Search for the cell housing the specified text and yield its [x, y] center coordinate. 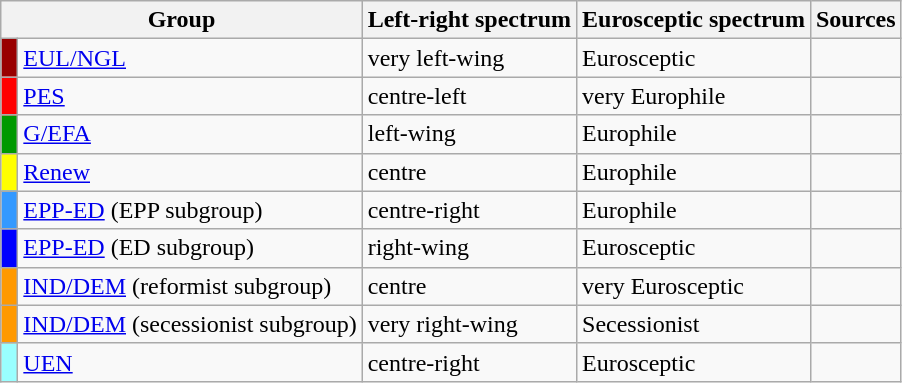
Left-right spectrum [469, 20]
right-wing [469, 248]
centre-left [469, 96]
Sources [856, 20]
PES [190, 96]
UEN [190, 362]
EPP-ED (EPP subgroup) [190, 210]
Secessionist [694, 324]
left-wing [469, 134]
IND/DEM (reformist subgroup) [190, 286]
EPP-ED (ED subgroup) [190, 248]
very Eurosceptic [694, 286]
very Europhile [694, 96]
Group [182, 20]
G/EFA [190, 134]
very right-wing [469, 324]
very left-wing [469, 58]
EUL/NGL [190, 58]
Renew [190, 172]
IND/DEM (secessionist subgroup) [190, 324]
Eurosceptic spectrum [694, 20]
